Provide the [X, Y] coordinate of the cell's center where the given text is located.  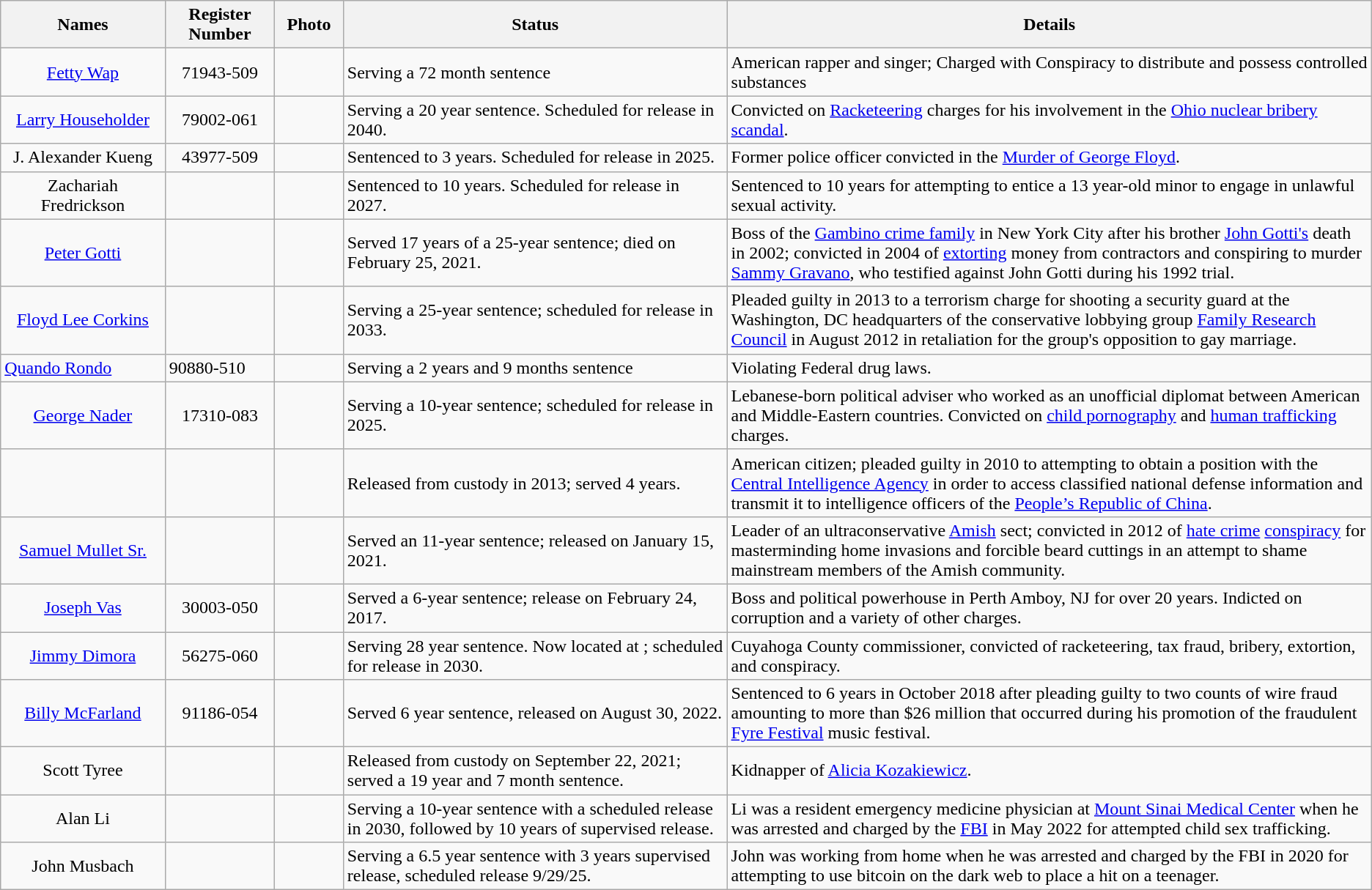
Serving a 25-year sentence; scheduled for release in 2033. [535, 320]
90880-510 [220, 368]
Served a 6-year sentence; release on February 24, 2017. [535, 608]
John Musbach [83, 866]
Violating Federal drug laws. [1050, 368]
Billy McFarland [83, 713]
Serving a 10-year sentence; scheduled for release in 2025. [535, 415]
Serving a 2 years and 9 months sentence [535, 368]
17310-083 [220, 415]
56275-060 [220, 655]
Kidnapper of Alicia Kozakiewicz. [1050, 771]
Joseph Vas [83, 608]
Released from custody in 2013; served 4 years. [535, 483]
Cuyahoga County commissioner, convicted of racketeering, tax fraud, bribery, extortion, and conspiracy. [1050, 655]
J. Alexander Kueng [83, 157]
91186-054 [220, 713]
George Nader [83, 415]
Samuel Mullet Sr. [83, 550]
Sentenced to 10 years. Scheduled for release in 2027. [535, 195]
Serving a 72 month sentence [535, 72]
Alan Li [83, 819]
Sentenced to 3 years. Scheduled for release in 2025. [535, 157]
Status [535, 25]
Peter Gotti [83, 253]
Larry Householder [83, 120]
Jimmy Dimora [83, 655]
Serving a 6.5 year sentence with 3 years supervised release, scheduled release 9/29/25. [535, 866]
Photo [309, 25]
Served 17 years of a 25-year sentence; died on February 25, 2021. [535, 253]
Floyd Lee Corkins [83, 320]
Register Number [220, 25]
Convicted on Racketeering charges for his involvement in the Ohio nuclear bribery scandal. [1050, 120]
Fetty Wap [83, 72]
Former police officer convicted in the Murder of George Floyd. [1050, 157]
Served 6 year sentence, released on August 30, 2022. [535, 713]
30003-050 [220, 608]
Zachariah Fredrickson [83, 195]
71943-509 [220, 72]
79002-061 [220, 120]
Details [1050, 25]
Boss and political powerhouse in Perth Amboy, NJ for over 20 years. Indicted on corruption and a variety of other charges. [1050, 608]
Served an 11-year sentence; released on January 15, 2021. [535, 550]
Scott Tyree [83, 771]
Serving 28 year sentence. Now located at ; scheduled for release in 2030. [535, 655]
Names [83, 25]
Sentenced to 10 years for attempting to entice a 13 year-old minor to engage in unlawful sexual activity. [1050, 195]
Quando Rondo [83, 368]
Serving a 20 year sentence. Scheduled for release in 2040. [535, 120]
43977-509 [220, 157]
Serving a 10-year sentence with a scheduled release in 2030, followed by 10 years of supervised release. [535, 819]
American rapper and singer; Charged with Conspiracy to distribute and possess controlled substances [1050, 72]
Released from custody on September 22, 2021; served a 19 year and 7 month sentence. [535, 771]
